Determine the [x, y] coordinate at the center of the cell enclosing the given text.  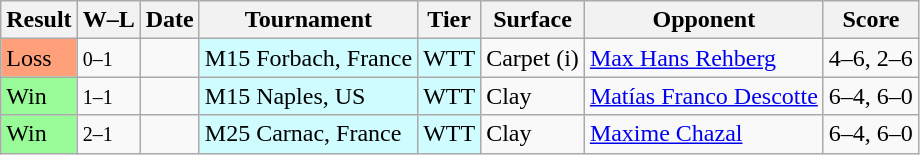
Carpet (i) [533, 58]
Matías Franco Descotte [704, 96]
Opponent [704, 20]
Loss [39, 58]
Surface [533, 20]
Maxime Chazal [704, 134]
Date [170, 20]
M15 Forbach, France [308, 58]
1–1 [108, 96]
Tournament [308, 20]
Tier [450, 20]
0–1 [108, 58]
Score [870, 20]
2–1 [108, 134]
M15 Naples, US [308, 96]
4–6, 2–6 [870, 58]
W–L [108, 20]
M25 Carnac, France [308, 134]
Max Hans Rehberg [704, 58]
Result [39, 20]
